Return [X, Y] of the center of cell containing provided text 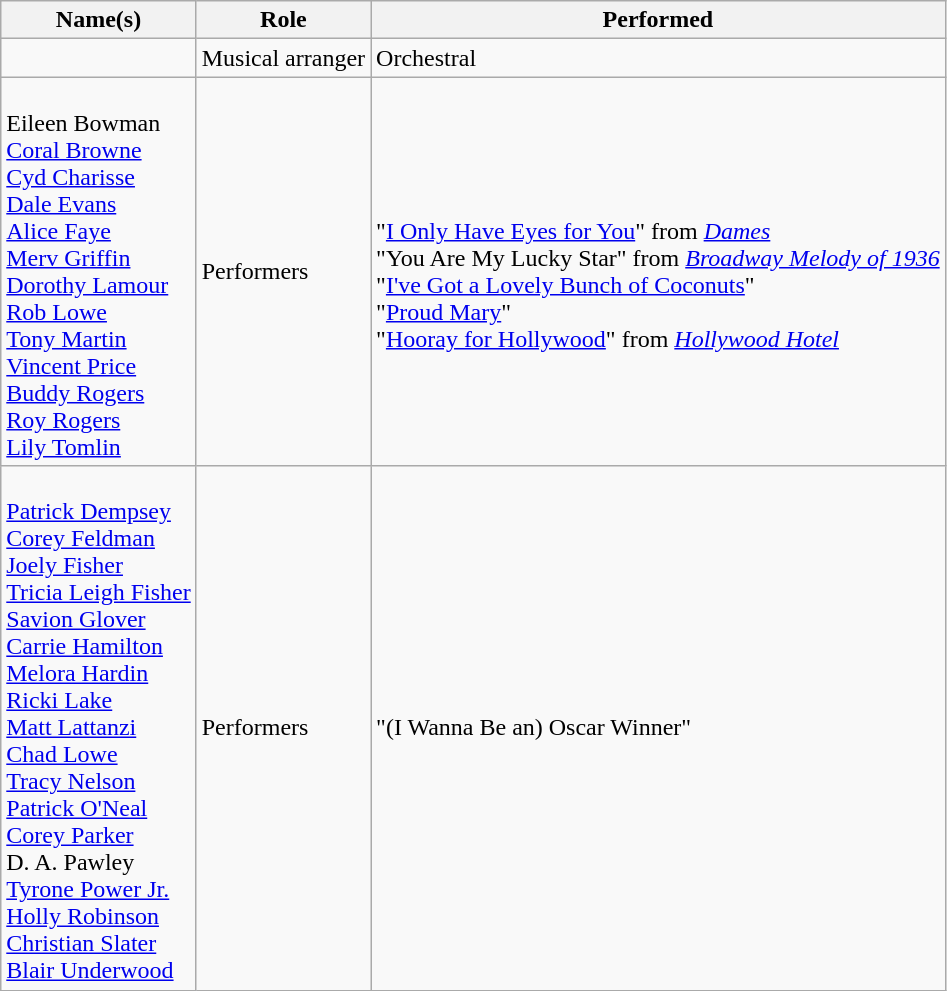
Orchestral [658, 58]
Eileen BowmanCoral BrowneCyd CharisseDale EvansAlice FayeMerv GriffinDorothy LamourRob LoweTony MartinVincent PriceBuddy RogersRoy RogersLily Tomlin [98, 272]
Performed [658, 20]
Musical arranger [283, 58]
"(I Wanna Be an) Oscar Winner" [658, 728]
Name(s) [98, 20]
Role [283, 20]
